Detect which cell encompasses the target text, then output its (X, Y) center coordinate. 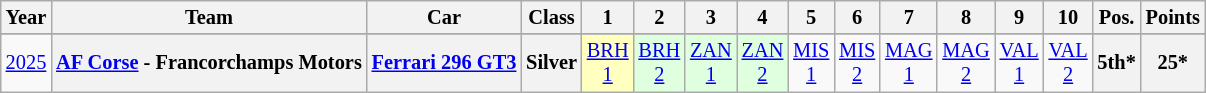
ZAN1 (711, 63)
Car (444, 17)
MAG1 (908, 63)
Team (208, 17)
Year (26, 17)
VAL2 (1068, 63)
AF Corse - Francorchamps Motors (208, 63)
8 (966, 17)
2025 (26, 63)
Ferrari 296 GT3 (444, 63)
5 (811, 17)
BRH1 (608, 63)
Points (1173, 17)
BRH2 (659, 63)
VAL1 (1020, 63)
MIS1 (811, 63)
MIS2 (857, 63)
Silver (552, 63)
25* (1173, 63)
7 (908, 17)
5th* (1117, 63)
3 (711, 17)
MAG2 (966, 63)
2 (659, 17)
Class (552, 17)
6 (857, 17)
Pos. (1117, 17)
ZAN2 (763, 63)
9 (1020, 17)
10 (1068, 17)
4 (763, 17)
1 (608, 17)
